Locate the cell with the specified text and output its (x, y) center coordinate. 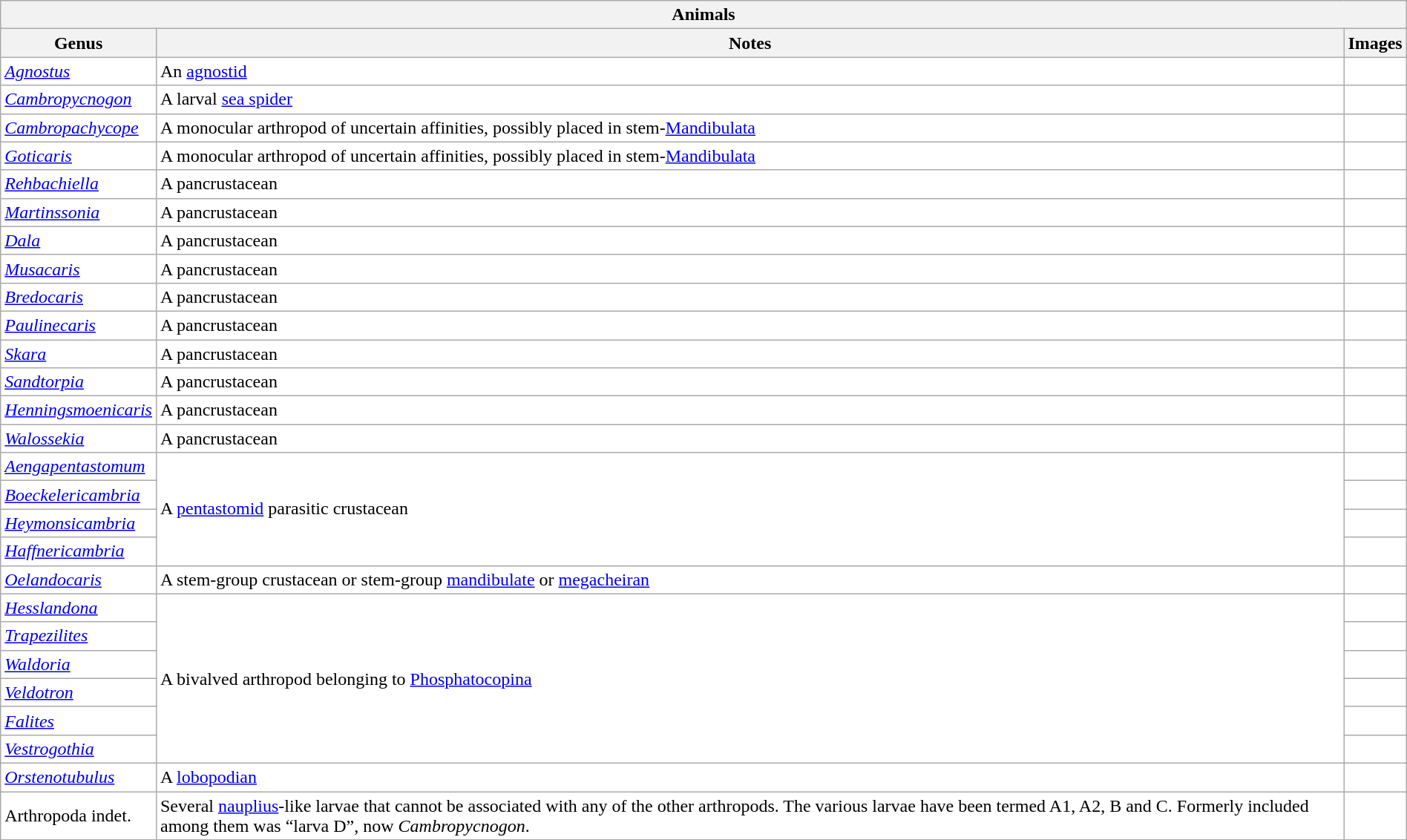
Animals (703, 15)
Arthropoda indet. (79, 815)
Boeckelericambria (79, 495)
Hesslandona (79, 608)
A larval sea spider (750, 99)
An agnostid (750, 71)
Images (1375, 43)
Musacaris (79, 269)
Sandtorpia (79, 382)
Trapezilites (79, 636)
Aengapentastomum (79, 467)
Vestrogothia (79, 749)
Walossekia (79, 439)
Haffnericambria (79, 551)
Oelandocaris (79, 580)
Falites (79, 721)
A pentastomid parasitic crustacean (750, 509)
Notes (750, 43)
Bredocaris (79, 297)
Dala (79, 240)
Orstenotubulus (79, 777)
A stem-group crustacean or stem-group mandibulate or megacheiran (750, 580)
A bivalved arthropod belonging to Phosphatocopina (750, 678)
Cambropachycope (79, 128)
Paulinecaris (79, 325)
Heymonsicambria (79, 523)
Skara (79, 354)
Henningsmoenicaris (79, 410)
A lobopodian (750, 777)
Rehbachiella (79, 184)
Veldotron (79, 692)
Martinssonia (79, 212)
Waldoria (79, 664)
Goticaris (79, 156)
Genus (79, 43)
Cambropycnogon (79, 99)
Agnostus (79, 71)
